From the cell containing the given text, extract its center point as (X, Y) coordinate. 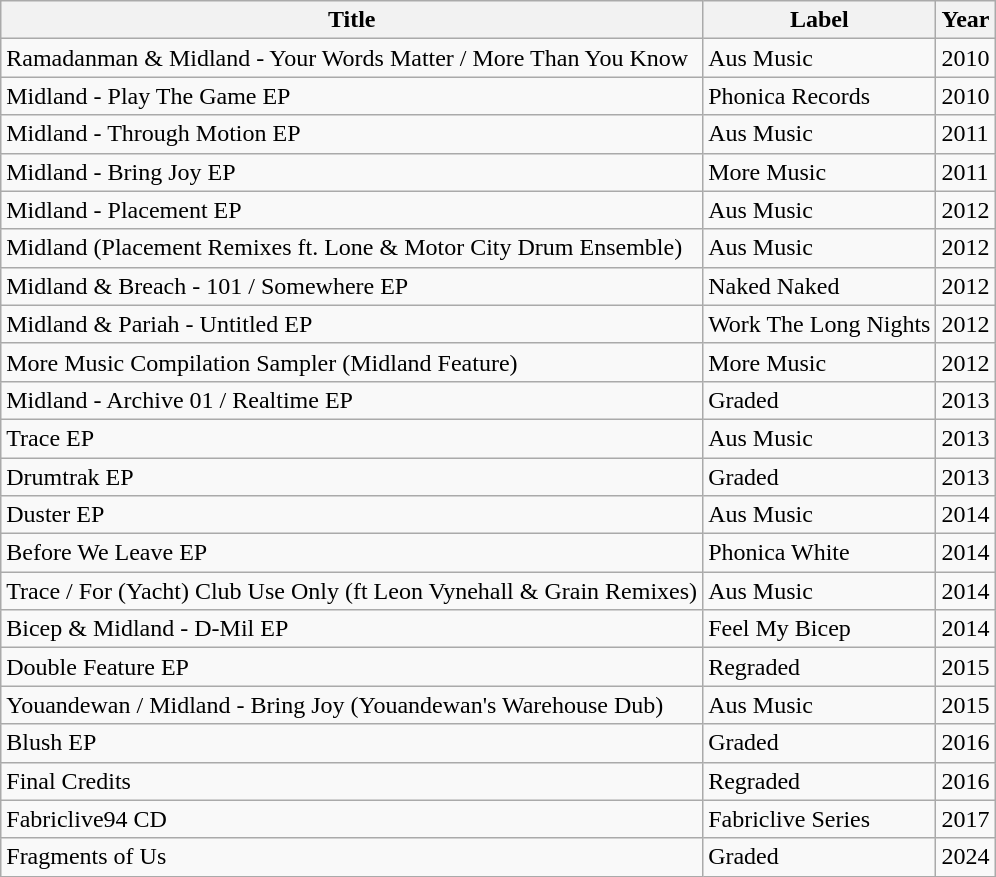
Midland - Bring Joy EP (352, 172)
Fragments of Us (352, 857)
2024 (966, 857)
Blush EP (352, 743)
Phonica Records (820, 96)
More Music Compilation Sampler (Midland Feature) (352, 362)
Midland & Pariah - Untitled EP (352, 324)
Trace EP (352, 438)
Label (820, 20)
Fabriclive94 CD (352, 819)
Youandewan / Midland - Bring Joy (Youandewan's Warehouse Dub) (352, 705)
Fabriclive Series (820, 819)
Midland (Placement Remixes ft. Lone & Motor City Drum Ensemble) (352, 248)
Midland - Placement EP (352, 210)
Bicep & Midland - D-Mil EP (352, 629)
Trace / For (Yacht) Club Use Only (ft Leon Vynehall & Grain Remixes) (352, 591)
Midland - Through Motion EP (352, 134)
Title (352, 20)
Feel My Bicep (820, 629)
Year (966, 20)
Final Credits (352, 781)
Ramadanman & Midland - Your Words Matter / More Than You Know (352, 58)
Double Feature EP (352, 667)
Drumtrak EP (352, 477)
Before We Leave EP (352, 553)
2017 (966, 819)
Duster EP (352, 515)
Phonica White (820, 553)
Midland - Archive 01 / Realtime EP (352, 400)
Midland - Play The Game EP (352, 96)
Work The Long Nights (820, 324)
Midland & Breach - 101 / Somewhere EP (352, 286)
Naked Naked (820, 286)
